From the cell containing the given text, extract its center point as [X, Y] coordinate. 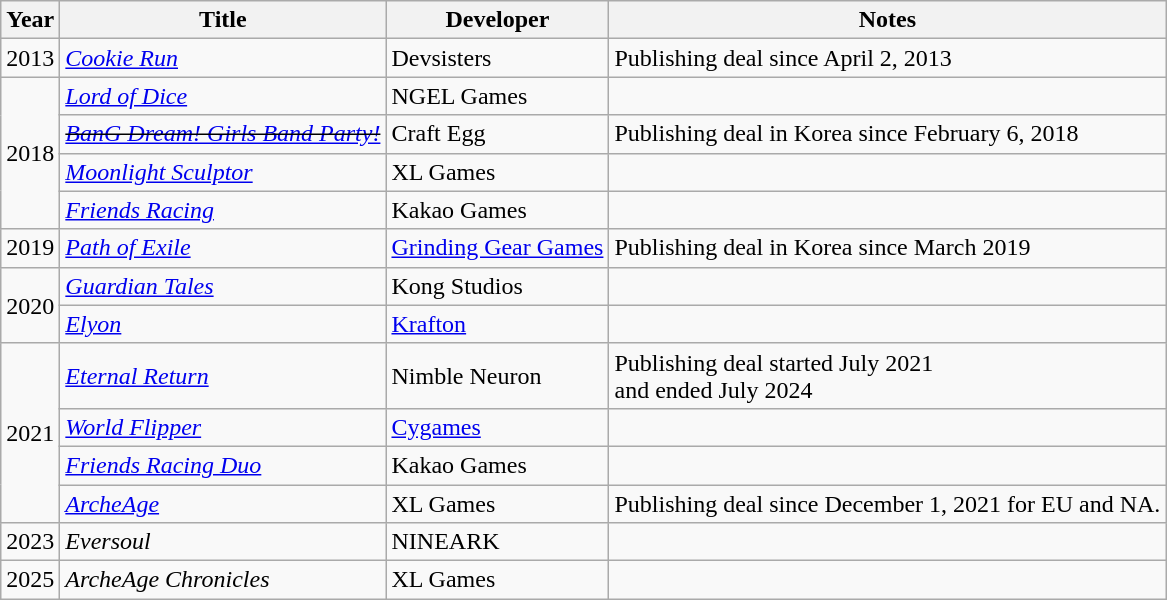
Kong Studios [498, 286]
Year [30, 20]
Eternal Return [223, 376]
ArcheAge [223, 503]
Elyon [223, 324]
Moonlight Sculptor [223, 172]
2025 [30, 580]
Lord of Dice [223, 96]
2019 [30, 248]
Eversoul [223, 542]
2023 [30, 542]
Krafton [498, 324]
Publishing deal since April 2, 2013 [888, 58]
2018 [30, 153]
Grinding Gear Games [498, 248]
Developer [498, 20]
Devsisters [498, 58]
2020 [30, 305]
Craft Egg [498, 134]
Title [223, 20]
Publishing deal since December 1, 2021 for EU and NA. [888, 503]
Friends Racing Duo [223, 465]
2021 [30, 432]
Friends Racing [223, 210]
Path of Exile [223, 248]
Guardian Tales [223, 286]
Publishing deal in Korea since February 6, 2018 [888, 134]
Publishing deal started July 2021and ended July 2024 [888, 376]
ArcheAge Chronicles [223, 580]
Cookie Run [223, 58]
Nimble Neuron [498, 376]
Cygames [498, 427]
BanG Dream! Girls Band Party! [223, 134]
2013 [30, 58]
World Flipper [223, 427]
Publishing deal in Korea since March 2019 [888, 248]
NGEL Games [498, 96]
NINEARK [498, 542]
Notes [888, 20]
